Capture the cell that displays the provided text and extract its (X, Y) central coordinate. 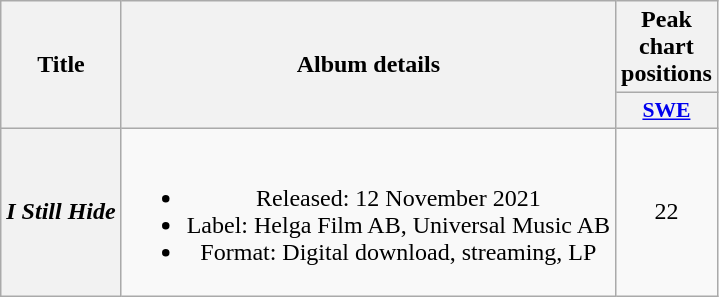
I Still Hide (61, 212)
Title (61, 65)
22 (667, 212)
Peak chart positions (667, 47)
SWE (667, 111)
Album details (368, 65)
Released: 12 November 2021Label: Helga Film AB, Universal Music ABFormat: Digital download, streaming, LP (368, 212)
